Output the [x, y] coordinate of the center of the cell containing the given text.  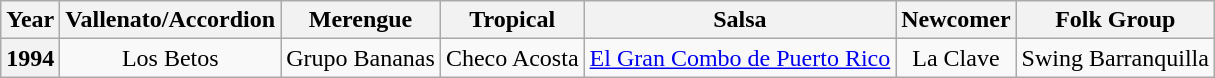
El Gran Combo de Puerto Rico [740, 58]
Vallenato/Accordion [170, 20]
Los Betos [170, 58]
Folk Group [1115, 20]
Year [30, 20]
1994 [30, 58]
Checo Acosta [512, 58]
Salsa [740, 20]
Swing Barranquilla [1115, 58]
Grupo Bananas [361, 58]
Merengue [361, 20]
Newcomer [956, 20]
Tropical [512, 20]
La Clave [956, 58]
